Identify which cell holds the provided text, then report its (x, y) central coordinate. 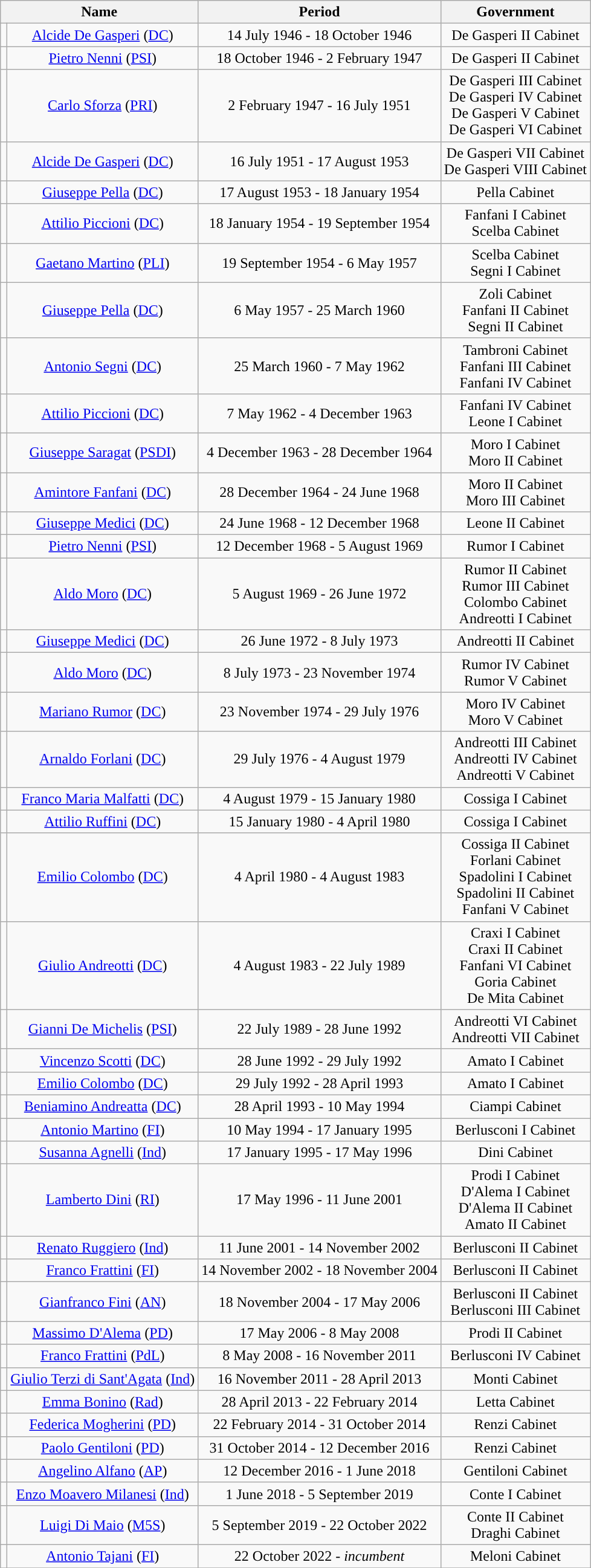
Monti Cabinet (515, 1379)
4 April 1980 - 4 August 1983 (320, 877)
19 September 1954 - 6 May 1957 (320, 262)
18 October 1946 - 2 February 1947 (320, 58)
Susanna Agnelli (Ind) (103, 1153)
18 January 1954 - 19 September 1954 (320, 224)
26 June 1972 - 8 July 1973 (320, 641)
Gaetano Martino (PLI) (103, 262)
22 July 1989 - 28 June 1992 (320, 1029)
28 April 1993 - 10 May 1994 (320, 1106)
Moro II CabinetMoro III Cabinet (515, 492)
14 July 1946 - 18 October 1946 (320, 35)
16 November 2011 - 28 April 2013 (320, 1379)
Beniamino Andreatta (DC) (103, 1106)
Amintore Fanfani (DC) (103, 492)
Fanfani I CabinetScelba Cabinet (515, 224)
Rumor II CabinetRumor III CabinetColombo CabinetAndreotti I Cabinet (515, 594)
Luigi Di Maio (M5S) (103, 1524)
Vincenzo Scotti (DC) (103, 1060)
8 July 1973 - 23 November 1974 (320, 672)
5 August 1969 - 26 June 1972 (320, 594)
Name (99, 12)
4 August 1979 - 15 January 1980 (320, 799)
17 May 2006 - 8 May 2008 (320, 1333)
Giulio Andreotti (DC) (103, 965)
14 November 2002 - 18 November 2004 (320, 1271)
18 November 2004 - 17 May 2006 (320, 1302)
29 July 1976 - 4 August 1979 (320, 759)
7 May 1962 - 4 December 1963 (320, 413)
Antonio Tajani (FI) (103, 1556)
Franco Frattini (FI) (103, 1271)
4 December 1963 - 28 December 1964 (320, 452)
12 December 1968 - 5 August 1969 (320, 546)
22 February 2014 - 31 October 2014 (320, 1425)
Letta Cabinet (515, 1402)
6 May 1957 - 25 March 1960 (320, 310)
Carlo Sforza (PRI) (103, 105)
Scelba CabinetSegni I Cabinet (515, 262)
Franco Frattini (PdL) (103, 1356)
11 June 2001 - 14 November 2002 (320, 1248)
Renato Ruggiero (Ind) (103, 1248)
Lamberto Dini (RI) (103, 1200)
15 January 1980 - 4 April 1980 (320, 821)
16 July 1951 - 17 August 1953 (320, 161)
Government (515, 12)
Berlusconi I Cabinet (515, 1130)
22 October 2022 - incumbent (320, 1556)
Pella Cabinet (515, 192)
Tambroni CabinetFanfani III CabinetFanfani IV Cabinet (515, 366)
29 July 1992 - 28 April 1993 (320, 1083)
Attilio Ruffini (DC) (103, 821)
4 August 1983 - 22 July 1989 (320, 965)
Rumor I Cabinet (515, 546)
10 May 1994 - 17 January 1995 (320, 1130)
Andreotti III CabinetAndreotti IV CabinetAndreotti V Cabinet (515, 759)
24 June 1968 - 12 December 1968 (320, 523)
Andreotti VI CabinetAndreotti VII Cabinet (515, 1029)
Rumor IV CabinetRumor V Cabinet (515, 672)
1 June 2018 - 5 September 2019 (320, 1494)
28 April 2013 - 22 February 2014 (320, 1402)
Cossiga II CabinetForlani CabinetSpadolini I CabinetSpadolini II CabinetFanfani V Cabinet (515, 877)
28 June 1992 - 29 July 1992 (320, 1060)
17 May 1996 - 11 June 2001 (320, 1200)
28 December 1964 - 24 June 1968 (320, 492)
Period (320, 12)
Leone II Cabinet (515, 523)
Moro I CabinetMoro II Cabinet (515, 452)
Prodi II Cabinet (515, 1333)
Antonio Martino (FI) (103, 1130)
Enzo Moavero Milanesi (Ind) (103, 1494)
Angelino Alfano (AP) (103, 1471)
Conte I Cabinet (515, 1494)
Paolo Gentiloni (PD) (103, 1448)
Zoli CabinetFanfani II CabinetSegni II Cabinet (515, 310)
Antonio Segni (DC) (103, 366)
Massimo D'Alema (PD) (103, 1333)
Berlusconi IV Cabinet (515, 1356)
Fanfani IV CabinetLeone I Cabinet (515, 413)
Meloni Cabinet (515, 1556)
Moro IV CabinetMoro V Cabinet (515, 712)
Andreotti II Cabinet (515, 641)
Dini Cabinet (515, 1153)
17 January 1995 - 17 May 1996 (320, 1153)
12 December 2016 - 1 June 2018 (320, 1471)
Ciampi Cabinet (515, 1106)
8 May 2008 - 16 November 2011 (320, 1356)
Giulio Terzi di Sant'Agata (Ind) (103, 1379)
Conte II Cabinet Draghi Cabinet (515, 1524)
Emma Bonino (Rad) (103, 1402)
Prodi I CabinetD'Alema I CabinetD'Alema II CabinetAmato II Cabinet (515, 1200)
De Gasperi III CabinetDe Gasperi IV CabinetDe Gasperi V CabinetDe Gasperi VI Cabinet (515, 105)
Craxi I CabinetCraxi II CabinetFanfani VI CabinetGoria CabinetDe Mita Cabinet (515, 965)
Federica Mogherini (PD) (103, 1425)
Gianni De Michelis (PSI) (103, 1029)
Berlusconi II CabinetBerlusconi III Cabinet (515, 1302)
31 October 2014 - 12 December 2016 (320, 1448)
17 August 1953 - 18 January 1954 (320, 192)
De Gasperi VII CabinetDe Gasperi VIII Cabinet (515, 161)
Franco Maria Malfatti (DC) (103, 799)
Arnaldo Forlani (DC) (103, 759)
Gentiloni Cabinet (515, 1471)
23 November 1974 - 29 July 1976 (320, 712)
Mariano Rumor (DC) (103, 712)
5 September 2019 - 22 October 2022 (320, 1524)
25 March 1960 - 7 May 1962 (320, 366)
Giuseppe Saragat (PSDI) (103, 452)
2 February 1947 - 16 July 1951 (320, 105)
Gianfranco Fini (AN) (103, 1302)
